Search for the cell housing the specified text and yield its [X, Y] center coordinate. 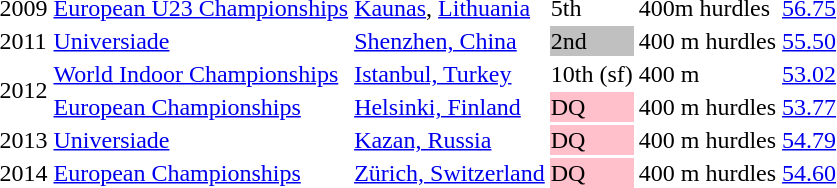
Zürich, Switzerland [450, 173]
World Indoor Championships [201, 74]
2nd [592, 41]
10th (sf) [592, 74]
400 m [707, 74]
Helsinki, Finland [450, 107]
Istanbul, Turkey [450, 74]
Shenzhen, China [450, 41]
Kazan, Russia [450, 140]
